Search for the cell housing the specified text and yield its (X, Y) center coordinate. 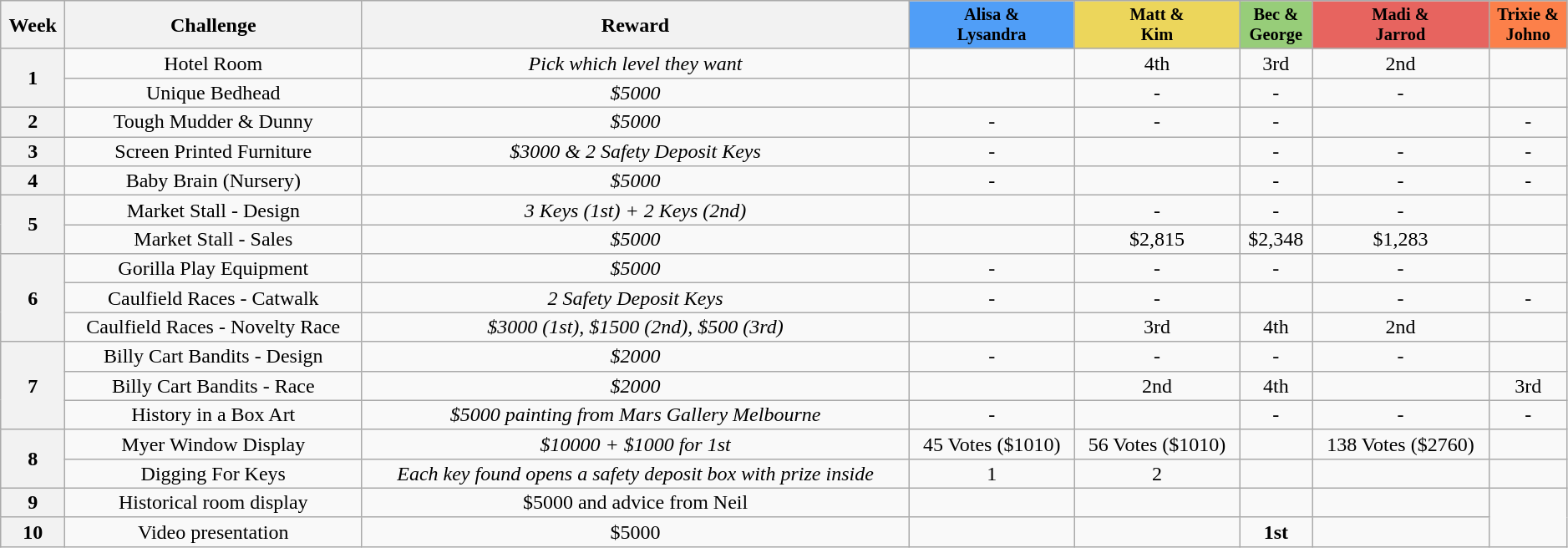
Challenge (214, 25)
6 (33, 297)
Gorilla Play Equipment (214, 269)
Matt &Kim (1157, 25)
Video presentation (214, 531)
History in a Box Art (214, 414)
Market Stall - Design (214, 211)
56 Votes ($1010) (1157, 444)
Trixie &Johno (1528, 25)
Digging For Keys (214, 473)
Market Stall - Sales (214, 239)
Caulfield Races - Catwalk (214, 297)
Caulfield Races - Novelty Race (214, 327)
Alisa &Lysandra (992, 25)
Bec &George (1276, 25)
Historical room display (214, 503)
$3000 & 2 Safety Deposit Keys (636, 152)
5 (33, 225)
$5000 painting from Mars Gallery Melbourne (636, 414)
Madi &Jarrod (1400, 25)
8 (33, 459)
Hotel Room (214, 63)
$2,348 (1276, 239)
9 (33, 503)
Billy Cart Bandits - Design (214, 356)
Reward (636, 25)
Unique Bedhead (214, 92)
$3000 (1st), $1500 (2nd), $500 (3rd) (636, 327)
$2,815 (1157, 239)
10 (33, 531)
7 (33, 386)
Screen Printed Furniture (214, 152)
Billy Cart Bandits - Race (214, 386)
2 Safety Deposit Keys (636, 297)
Week (33, 25)
1st (1276, 531)
138 Votes ($2760) (1400, 444)
Baby Brain (Nursery) (214, 180)
$1,283 (1400, 239)
3 (33, 152)
3 Keys (1st) + 2 Keys (2nd) (636, 211)
Tough Mudder & Dunny (214, 122)
Pick which level they want (636, 63)
45 Votes ($1010) (992, 444)
Each key found opens a safety deposit box with prize inside (636, 473)
4 (33, 180)
$5000 and advice from Neil (636, 503)
Myer Window Display (214, 444)
$10000 + $1000 for 1st (636, 444)
